Identify which cell holds the provided text, then report its (x, y) central coordinate. 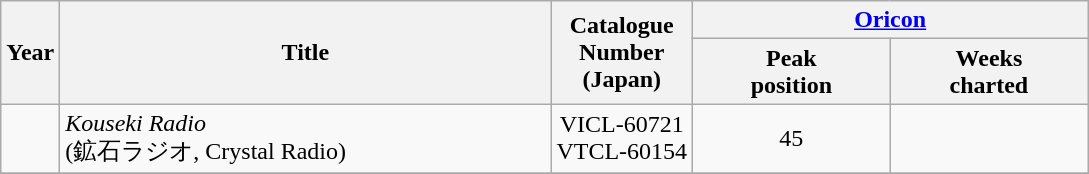
Kouseki Radio(鉱石ラジオ, Crystal Radio) (306, 139)
Peakposition (792, 72)
Catalogue Number (Japan) (622, 52)
VICL-60721VTCL-60154 (622, 139)
45 (792, 139)
Title (306, 52)
Weeks charted (989, 72)
Oricon (890, 20)
Year (30, 52)
